Return [x, y] of the center of cell containing provided text 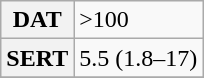
>100 [138, 20]
SERT [38, 58]
5.5 (1.8–17) [138, 58]
DAT [38, 20]
